Output the [X, Y] coordinate of the center of the cell containing the given text.  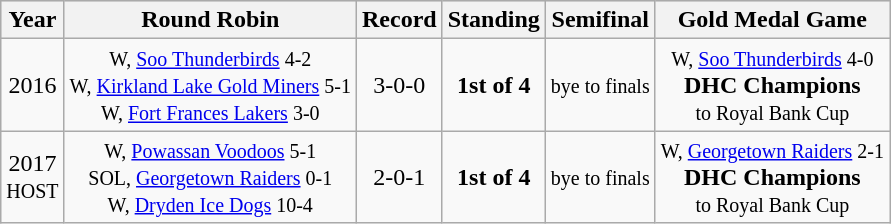
Gold Medal Game [772, 20]
Year [32, 20]
W, Soo Thunderbirds 4-2W, Kirkland Lake Gold Miners 5-1W, Fort Frances Lakers 3-0 [210, 85]
W, Soo Thunderbirds 4-0DHC Champions to Royal Bank Cup [772, 85]
Semifinal [600, 20]
Record [399, 20]
Standing [494, 20]
2-0-1 [399, 177]
2016 [32, 85]
Round Robin [210, 20]
2017HOST [32, 177]
W, Georgetown Raiders 2-1DHC Champions to Royal Bank Cup [772, 177]
W, Powassan Voodoos 5-1SOL, Georgetown Raiders 0-1W, Dryden Ice Dogs 10-4 [210, 177]
3-0-0 [399, 85]
